For the text-containing cell, return its midpoint in [X, Y] coordinate format. 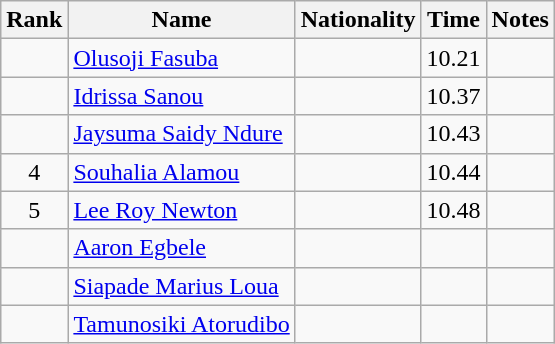
10.48 [454, 210]
10.44 [454, 172]
Tamunosiki Atorudibo [182, 324]
Time [454, 20]
Olusoji Fasuba [182, 58]
10.21 [454, 58]
Nationality [358, 20]
4 [34, 172]
Souhalia Alamou [182, 172]
10.43 [454, 134]
Rank [34, 20]
Siapade Marius Loua [182, 286]
Idrissa Sanou [182, 96]
10.37 [454, 96]
Name [182, 20]
Aaron Egbele [182, 248]
5 [34, 210]
Notes [520, 20]
Jaysuma Saidy Ndure [182, 134]
Lee Roy Newton [182, 210]
